Capture the cell that displays the provided text and extract its [x, y] central coordinate. 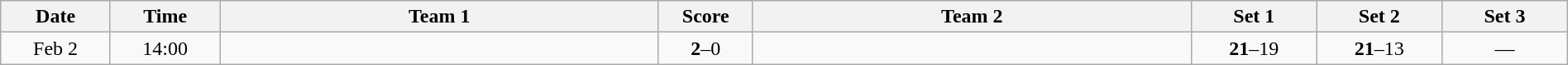
Team 1 [439, 17]
Score [705, 17]
21–13 [1379, 48]
Set 2 [1379, 17]
— [1505, 48]
Feb 2 [56, 48]
2–0 [705, 48]
Team 2 [972, 17]
14:00 [165, 48]
21–19 [1255, 48]
Set 1 [1255, 17]
Date [56, 17]
Set 3 [1505, 17]
Time [165, 17]
